For the text-containing cell, return its midpoint in (X, Y) coordinate format. 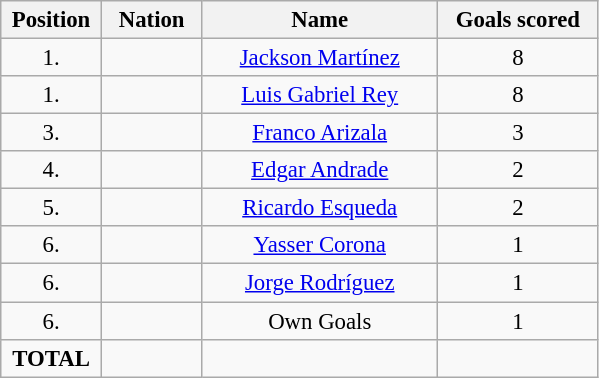
Edgar Andrade (320, 170)
3 (518, 133)
Luis Gabriel Rey (320, 95)
Ricardo Esqueda (320, 208)
Franco Arizala (320, 133)
TOTAL (52, 358)
5. (52, 208)
Position (52, 20)
Yasser Corona (320, 245)
Goals scored (518, 20)
Name (320, 20)
Jackson Martínez (320, 58)
4. (52, 170)
Nation (152, 20)
3. (52, 133)
Own Goals (320, 321)
Jorge Rodríguez (320, 283)
